Identify which cell holds the provided text, then report its [x, y] central coordinate. 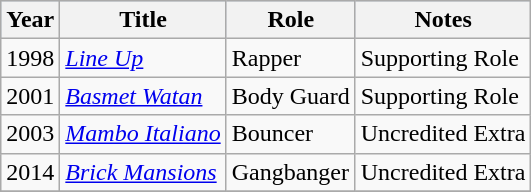
Basmet Watan [143, 96]
2014 [30, 172]
Gangbanger [290, 172]
Bouncer [290, 134]
Line Up [143, 58]
Role [290, 20]
2003 [30, 134]
Mambo Italiano [143, 134]
2001 [30, 96]
Title [143, 20]
Body Guard [290, 96]
Rapper [290, 58]
Year [30, 20]
Notes [443, 20]
Brick Mansions [143, 172]
1998 [30, 58]
